Pinpoint the cell where the given text exists, returning its (X, Y) midpoint coordinate. 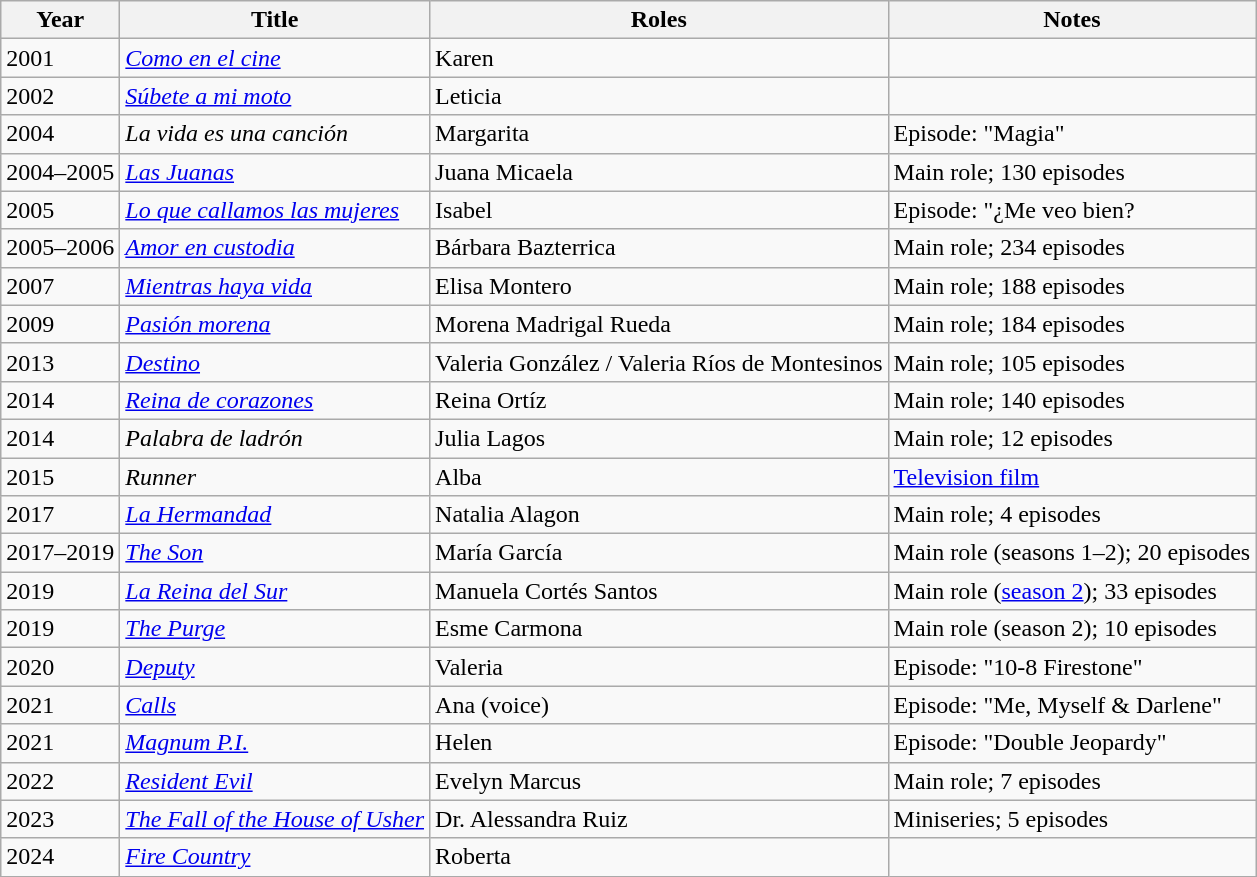
La Hermandad (275, 515)
2002 (60, 96)
Main role (season 2); 10 episodes (1072, 629)
2009 (60, 324)
2024 (60, 857)
Amor en custodia (275, 248)
Alba (660, 477)
Margarita (660, 134)
Title (275, 20)
Isabel (660, 210)
Destino (275, 362)
La Reina del Sur (275, 591)
Main role; 12 episodes (1072, 438)
Morena Madrigal Rueda (660, 324)
Valeria (660, 667)
La vida es una canción (275, 134)
2017–2019 (60, 553)
Natalia Alagon (660, 515)
Ana (voice) (660, 705)
2007 (60, 286)
Roberta (660, 857)
Episode: "10-8 Firestone" (1072, 667)
Calls (275, 705)
Palabra de ladrón (275, 438)
Main role; 234 episodes (1072, 248)
Notes (1072, 20)
The Fall of the House of Usher (275, 819)
Television film (1072, 477)
Manuela Cortés Santos (660, 591)
2004–2005 (60, 172)
Magnum P.I. (275, 743)
María García (660, 553)
2005 (60, 210)
Resident Evil (275, 781)
Episode: "Magia" (1072, 134)
Main role; 130 episodes (1072, 172)
The Purge (275, 629)
Juana Micaela (660, 172)
Súbete a mi moto (275, 96)
Valeria González / Valeria Ríos de Montesinos (660, 362)
Main role; 188 episodes (1072, 286)
2001 (60, 58)
Esme Carmona (660, 629)
Bárbara Bazterrica (660, 248)
Evelyn Marcus (660, 781)
Reina de corazones (275, 400)
Lo que callamos las mujeres (275, 210)
2013 (60, 362)
Main role; 140 episodes (1072, 400)
Mientras haya vida (275, 286)
Pasión morena (275, 324)
The Son (275, 553)
Las Juanas (275, 172)
Miniseries; 5 episodes (1072, 819)
Roles (660, 20)
Deputy (275, 667)
Episode: "Me, Myself & Darlene" (1072, 705)
Main role; 7 episodes (1072, 781)
2004 (60, 134)
2015 (60, 477)
2023 (60, 819)
2005–2006 (60, 248)
Leticia (660, 96)
Episode: "Double Jeopardy" (1072, 743)
Year (60, 20)
Como en el cine (275, 58)
Main role (seasons 1–2); 20 episodes (1072, 553)
Main role; 184 episodes (1072, 324)
Helen (660, 743)
Main role (season 2); 33 episodes (1072, 591)
Main role; 105 episodes (1072, 362)
2017 (60, 515)
Fire Country (275, 857)
2022 (60, 781)
Karen (660, 58)
Reina Ortíz (660, 400)
2020 (60, 667)
Dr. Alessandra Ruiz (660, 819)
Runner (275, 477)
Episode: "¿Me veo bien? (1072, 210)
Main role; 4 episodes (1072, 515)
Elisa Montero (660, 286)
Julia Lagos (660, 438)
